From the cell containing the given text, extract its center point as (x, y) coordinate. 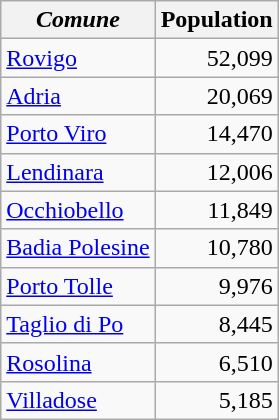
Taglio di Po (78, 324)
Porto Tolle (78, 286)
Comune (78, 20)
10,780 (216, 248)
8,445 (216, 324)
9,976 (216, 286)
Villadose (78, 400)
11,849 (216, 210)
Adria (78, 96)
Lendinara (78, 172)
12,006 (216, 172)
Porto Viro (78, 134)
Rovigo (78, 58)
Occhiobello (78, 210)
Rosolina (78, 362)
20,069 (216, 96)
Badia Polesine (78, 248)
14,470 (216, 134)
52,099 (216, 58)
5,185 (216, 400)
6,510 (216, 362)
Population (216, 20)
